Return the (x, y) coordinate for the center point of the cell that contains the specified text.  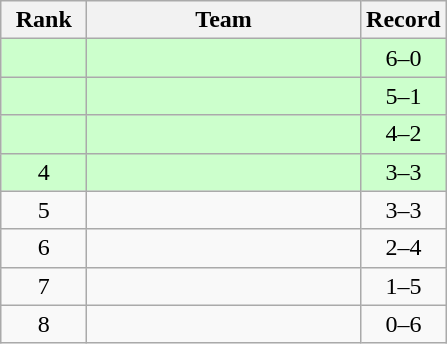
Record (403, 20)
1–5 (403, 286)
8 (44, 324)
4 (44, 172)
4–2 (403, 134)
6 (44, 248)
Team (224, 20)
5–1 (403, 96)
7 (44, 286)
0–6 (403, 324)
2–4 (403, 248)
5 (44, 210)
6–0 (403, 58)
Rank (44, 20)
